Return the [x, y] coordinate for the center point of the cell that contains the specified text.  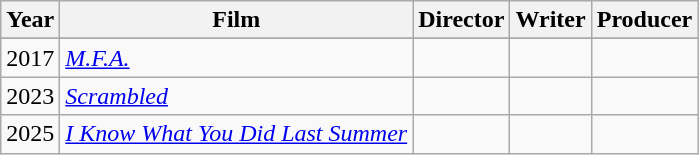
Writer [550, 20]
Film [236, 20]
I Know What You Did Last Summer [236, 134]
M.F.A. [236, 58]
2017 [30, 58]
Director [462, 20]
2023 [30, 96]
Year [30, 20]
2025 [30, 134]
Scrambled [236, 96]
Producer [644, 20]
